Extract the (X, Y) coordinate from the center of the cell holding the provided text.  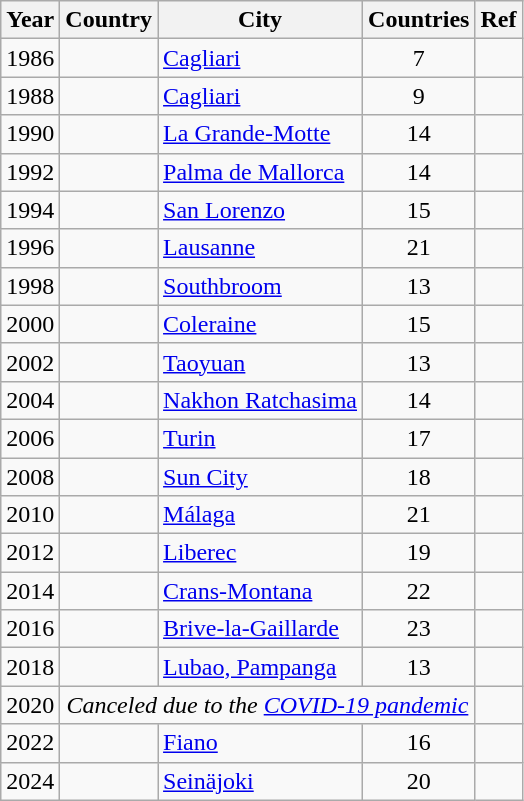
Palma de Mallorca (260, 172)
18 (419, 477)
1998 (30, 286)
Lausanne (260, 248)
1996 (30, 248)
16 (419, 743)
1994 (30, 210)
Seinäjoki (260, 781)
2002 (30, 362)
23 (419, 629)
2018 (30, 667)
Sun City (260, 477)
2010 (30, 515)
17 (419, 438)
1990 (30, 134)
2000 (30, 324)
Brive-la-Gaillarde (260, 629)
Lubao, Pampanga (260, 667)
2014 (30, 591)
2024 (30, 781)
Fiano (260, 743)
2008 (30, 477)
Canceled due to the COVID-19 pandemic (268, 705)
Southbroom (260, 286)
1986 (30, 58)
San Lorenzo (260, 210)
Turin (260, 438)
Málaga (260, 515)
Year (30, 20)
9 (419, 96)
2016 (30, 629)
1992 (30, 172)
19 (419, 553)
City (260, 20)
22 (419, 591)
Country (109, 20)
La Grande-Motte (260, 134)
2012 (30, 553)
Coleraine (260, 324)
2020 (30, 705)
Nakhon Ratchasima (260, 400)
Taoyuan (260, 362)
7 (419, 58)
1988 (30, 96)
Countries (419, 20)
Ref (498, 20)
2004 (30, 400)
2022 (30, 743)
2006 (30, 438)
20 (419, 781)
Crans-Montana (260, 591)
Liberec (260, 553)
